For the text-containing cell, return its midpoint in [X, Y] coordinate format. 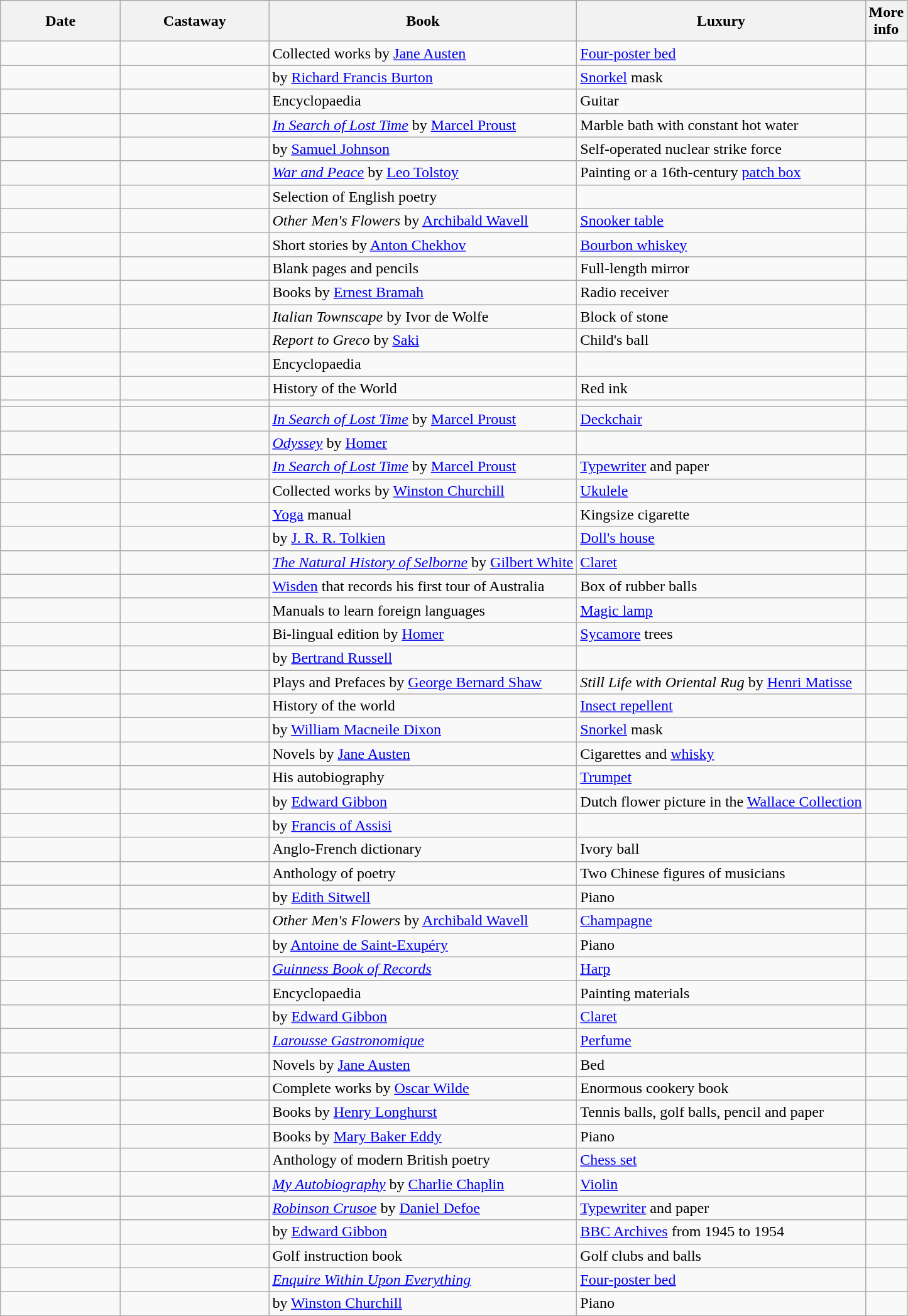
Box of rubber balls [721, 586]
Two Chinese figures of musicians [721, 873]
Chess set [721, 1160]
Magic lamp [721, 610]
Enormous cookery book [721, 1089]
Enquire Within Upon Everything [423, 1280]
Anthology of poetry [423, 873]
Golf instruction book [423, 1256]
Ivory ball [721, 849]
by J. R. R. Tolkien [423, 538]
Harp [721, 969]
Books by Ernest Bramah [423, 292]
Perfume [721, 1040]
Robinson Crusoe by Daniel Defoe [423, 1208]
Moreinfo [886, 21]
by Winston Churchill [423, 1303]
Marble bath with constant hot water [721, 125]
Violin [721, 1184]
Castaway [195, 21]
Snooker table [721, 220]
Larousse Gastronomique [423, 1040]
Bed [721, 1065]
Short stories by Anton Chekhov [423, 244]
Odyssey by Homer [423, 443]
Cigarettes and whisky [721, 754]
by Antoine de Saint-Exupéry [423, 945]
Blank pages and pencils [423, 268]
Sycamore trees [721, 634]
by Richard Francis Burton [423, 77]
History of the World [423, 388]
Selection of English poetry [423, 197]
by Edith Sitwell [423, 897]
Wisden that records his first tour of Australia [423, 586]
Dutch flower picture in the Wallace Collection [721, 802]
Yoga manual [423, 514]
Luxury [721, 21]
Full-length mirror [721, 268]
Anglo-French dictionary [423, 849]
His autobiography [423, 778]
by Samuel Johnson [423, 149]
Child's ball [721, 340]
Report to Greco by Saki [423, 340]
Books by Mary Baker Eddy [423, 1136]
Date [60, 21]
Painting materials [721, 992]
by Francis of Assisi [423, 825]
Self-operated nuclear strike force [721, 149]
Tennis balls, golf balls, pencil and paper [721, 1112]
BBC Archives from 1945 to 1954 [721, 1232]
Ukulele [721, 491]
by Bertrand Russell [423, 658]
Book [423, 21]
My Autobiography by Charlie Chaplin [423, 1184]
Radio receiver [721, 292]
Kingsize cigarette [721, 514]
Bi-lingual edition by Homer [423, 634]
History of the world [423, 706]
Guitar [721, 101]
Painting or a 16th-century patch box [721, 173]
Collected works by Winston Churchill [423, 491]
Books by Henry Longhurst [423, 1112]
Guinness Book of Records [423, 969]
The Natural History of Selborne by Gilbert White [423, 562]
Plays and Prefaces by George Bernard Shaw [423, 682]
Deckchair [721, 419]
Trumpet [721, 778]
Collected works by Jane Austen [423, 53]
Insect repellent [721, 706]
Manuals to learn foreign languages [423, 610]
Golf clubs and balls [721, 1256]
by William Macneile Dixon [423, 730]
Italian Townscape by Ivor de Wolfe [423, 316]
War and Peace by Leo Tolstoy [423, 173]
Doll's house [721, 538]
Anthology of modern British poetry [423, 1160]
Champagne [721, 921]
Still Life with Oriental Rug by Henri Matisse [721, 682]
Block of stone [721, 316]
Red ink [721, 388]
Complete works by Oscar Wilde [423, 1089]
Bourbon whiskey [721, 244]
